Locate the cell with the specified text and output its [X, Y] center coordinate. 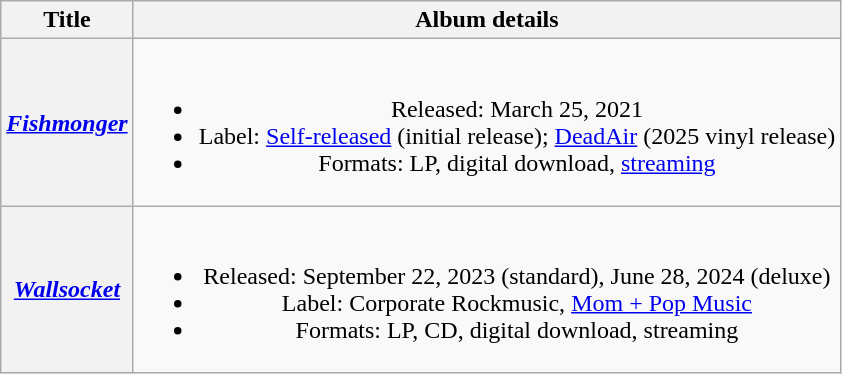
Fishmonger [67, 122]
Released: March 25, 2021Label: Self-released (initial release); DeadAir (2025 vinyl release)Formats: LP, digital download, streaming [486, 122]
Title [67, 20]
Wallsocket [67, 290]
Album details [486, 20]
